Identify which cell holds the provided text, then report its [x, y] central coordinate. 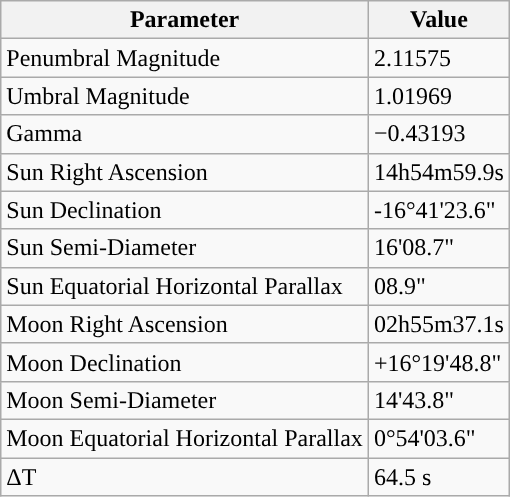
+16°19'48.8" [438, 362]
14'43.8" [438, 400]
2.11575 [438, 58]
-16°41'23.6" [438, 210]
ΔT [185, 477]
Penumbral Magnitude [185, 58]
Moon Declination [185, 362]
Moon Right Ascension [185, 324]
Sun Declination [185, 210]
Gamma [185, 134]
Moon Semi-Diameter [185, 400]
14h54m59.9s [438, 172]
Umbral Magnitude [185, 96]
Moon Equatorial Horizontal Parallax [185, 438]
Sun Right Ascension [185, 172]
Value [438, 20]
1.01969 [438, 96]
−0.43193 [438, 134]
02h55m37.1s [438, 324]
Parameter [185, 20]
0°54'03.6" [438, 438]
64.5 s [438, 477]
Sun Semi-Diameter [185, 248]
08.9" [438, 286]
Sun Equatorial Horizontal Parallax [185, 286]
16'08.7" [438, 248]
